Return the [x, y] coordinate for the center point of the cell that contains the specified text.  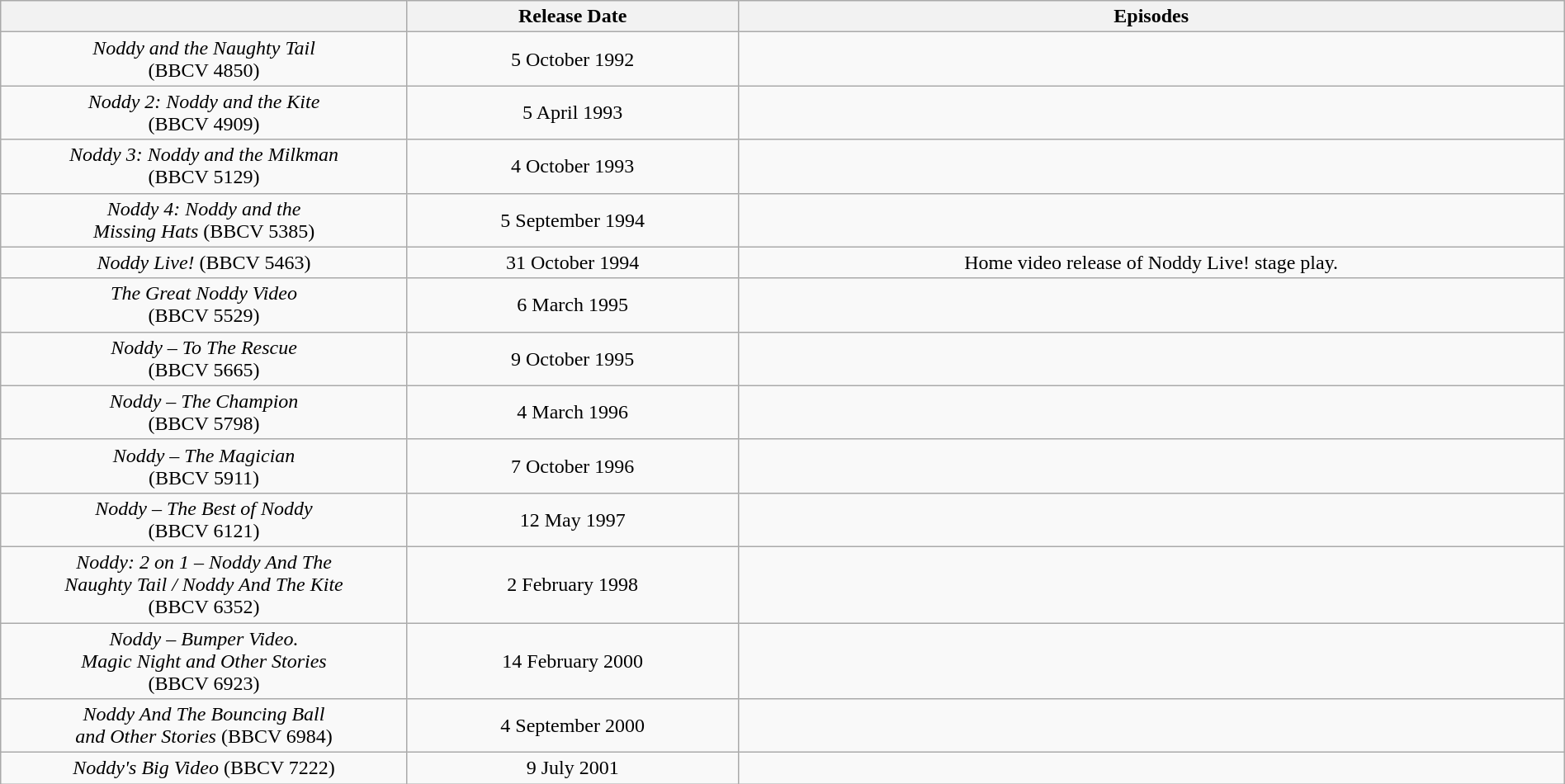
Noddy and the Naughty Tail(BBCV 4850) [205, 59]
Noddy And The Bouncing Balland Other Stories (BBCV 6984) [205, 726]
5 September 1994 [573, 220]
Episodes [1151, 17]
Noddy – The Magician(BBCV 5911) [205, 465]
The Great Noddy Video(BBCV 5529) [205, 305]
12 May 1997 [573, 520]
4 September 2000 [573, 726]
Noddy: 2 on 1 – Noddy And TheNaughty Tail / Noddy And The Kite(BBCV 6352) [205, 584]
31 October 1994 [573, 262]
5 October 1992 [573, 59]
Noddy – Bumper Video.Magic Night and Other Stories(BBCV 6923) [205, 660]
Noddy 2: Noddy and the Kite(BBCV 4909) [205, 112]
Noddy – The Champion(BBCV 5798) [205, 413]
Release Date [573, 17]
6 March 1995 [573, 305]
Noddy – To The Rescue(BBCV 5665) [205, 358]
2 February 1998 [573, 584]
4 October 1993 [573, 167]
Noddy 3: Noddy and the Milkman(BBCV 5129) [205, 167]
4 March 1996 [573, 413]
Noddy 4: Noddy and theMissing Hats (BBCV 5385) [205, 220]
7 October 1996 [573, 465]
Noddy's Big Video (BBCV 7222) [205, 768]
Noddy – The Best of Noddy(BBCV 6121) [205, 520]
5 April 1993 [573, 112]
9 October 1995 [573, 358]
14 February 2000 [573, 660]
9 July 2001 [573, 768]
Home video release of Noddy Live! stage play. [1151, 262]
Noddy Live! (BBCV 5463) [205, 262]
